Search for the cell housing the specified text and yield its [x, y] center coordinate. 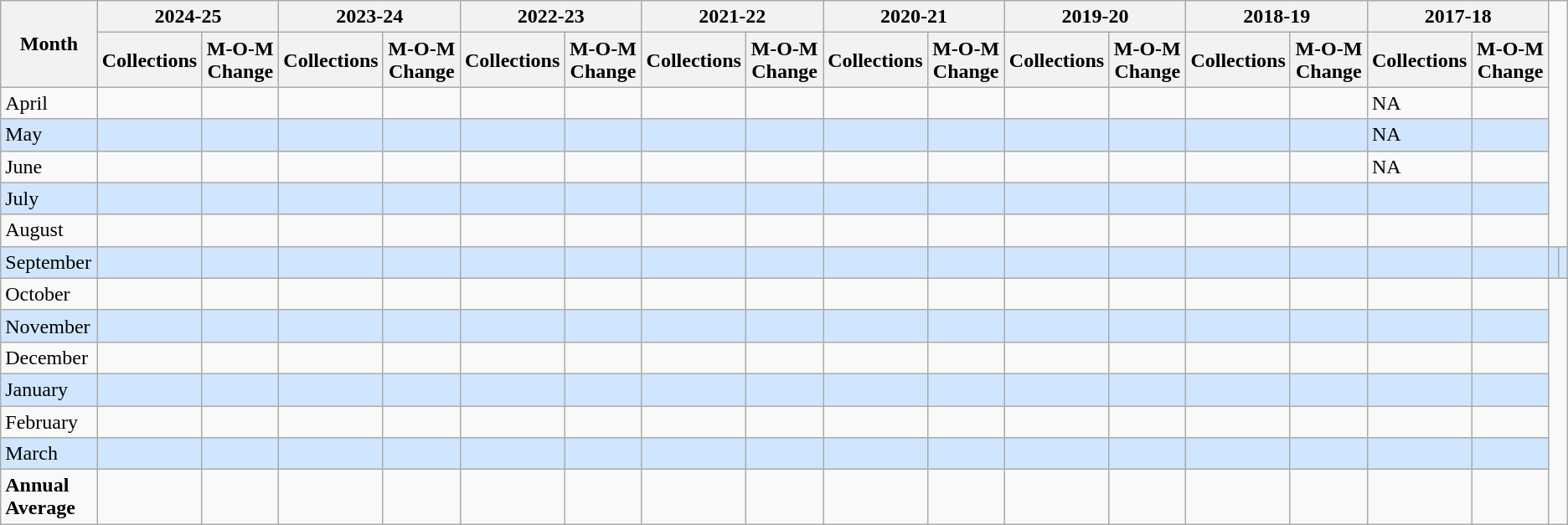
2022-23 [551, 17]
2021-22 [732, 17]
2020-21 [915, 17]
January [49, 389]
October [49, 294]
Annual Average [49, 497]
2017-18 [1457, 17]
2019-20 [1096, 17]
2024-25 [188, 17]
July [49, 198]
2023-24 [370, 17]
February [49, 421]
June [49, 167]
November [49, 326]
2018-19 [1277, 17]
April [49, 103]
March [49, 454]
Month [49, 44]
December [49, 358]
September [49, 262]
May [49, 135]
August [49, 230]
